Extract the [x, y] coordinate from the center of the cell holding the provided text.  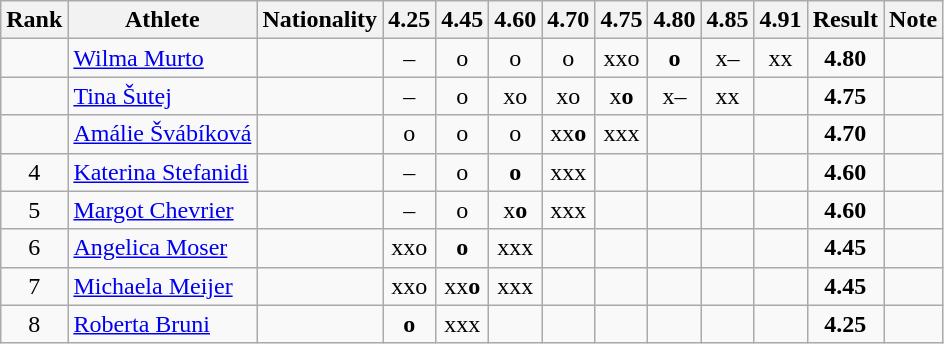
Nationality [320, 20]
4.91 [780, 20]
Wilma Murto [162, 58]
Amálie Švábíková [162, 134]
Michaela Meijer [162, 286]
Katerina Stefanidi [162, 172]
5 [34, 210]
4.85 [728, 20]
7 [34, 286]
8 [34, 324]
Margot Chevrier [162, 210]
4 [34, 172]
Angelica Moser [162, 248]
Note [914, 20]
6 [34, 248]
Roberta Bruni [162, 324]
Athlete [162, 20]
Tina Šutej [162, 96]
Rank [34, 20]
Result [845, 20]
